Detect which cell encompasses the target text, then output its [x, y] center coordinate. 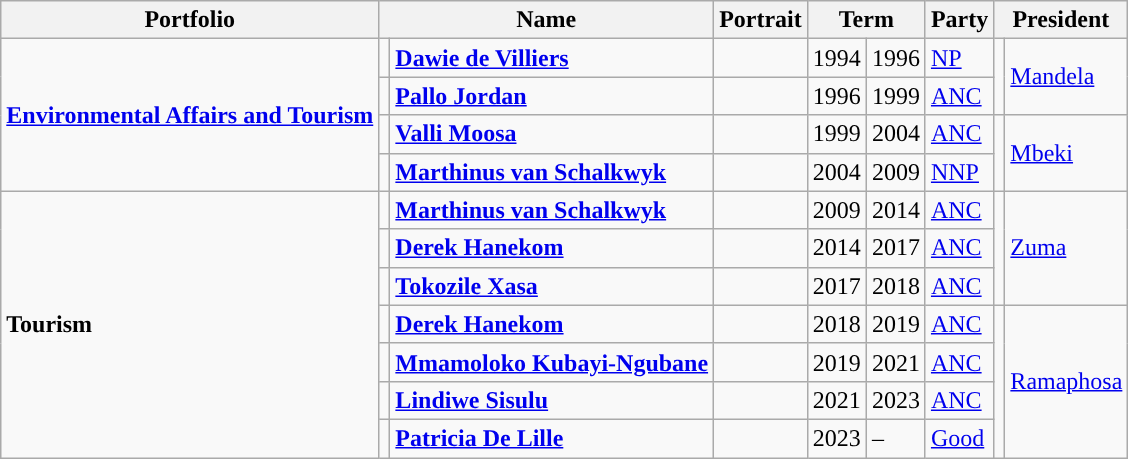
Party [959, 20]
Name [546, 20]
Environmental Affairs and Tourism [190, 115]
NNP [959, 172]
– [896, 438]
Zuma [1066, 248]
Mmamoloko Kubayi-Ngubane [552, 362]
President [1061, 20]
Valli Moosa [552, 134]
Good [959, 438]
Pallo Jordan [552, 96]
Lindiwe Sisulu [552, 400]
Mandela [1066, 77]
Mbeki [1066, 153]
Portrait [761, 20]
Term [866, 20]
Dawie de Villiers [552, 58]
Ramaphosa [1066, 381]
Patricia De Lille [552, 438]
Portfolio [190, 20]
1994 [836, 58]
NP [959, 58]
Tokozile Xasa [552, 286]
Tourism [190, 324]
